From the cell containing the given text, extract its center point as [x, y] coordinate. 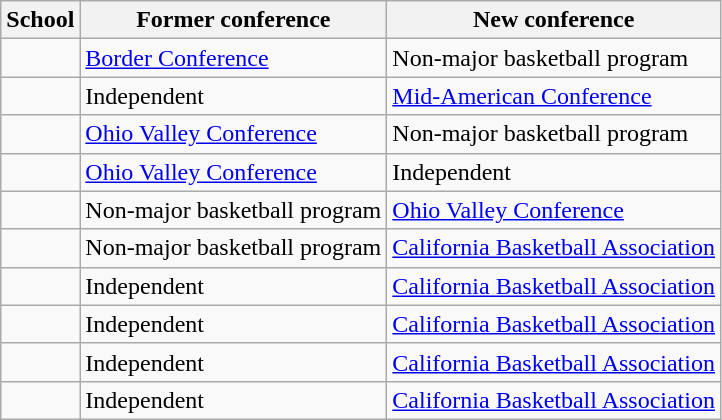
New conference [554, 20]
School [40, 20]
Former conference [234, 20]
Border Conference [234, 58]
Mid-American Conference [554, 96]
